Detect which cell encompasses the target text, then output its (X, Y) center coordinate. 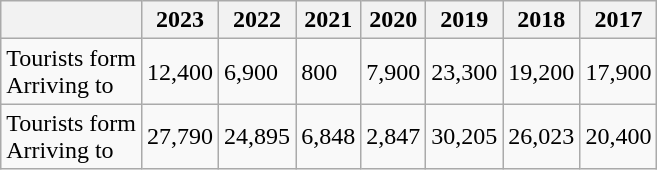
2020 (394, 20)
2019 (464, 20)
800 (328, 72)
26,023 (542, 136)
17,900 (618, 72)
12,400 (180, 72)
19,200 (542, 72)
6,848 (328, 136)
2,847 (394, 136)
2017 (618, 20)
6,900 (258, 72)
2023 (180, 20)
2018 (542, 20)
23,300 (464, 72)
2021 (328, 20)
27,790 (180, 136)
20,400 (618, 136)
24,895 (258, 136)
2022 (258, 20)
30,205 (464, 136)
7,900 (394, 72)
